Determine the [x, y] coordinate at the center of the cell enclosing the given text.  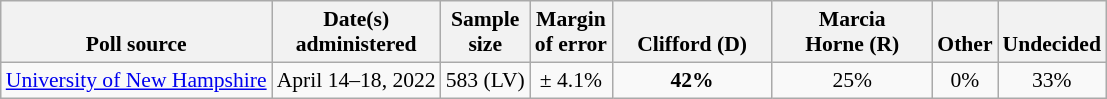
Poll source [136, 32]
Marginof error [571, 32]
± 4.1% [571, 80]
MarciaHorne (R) [852, 32]
583 (LV) [486, 80]
Date(s)administered [356, 32]
25% [852, 80]
Undecided [1052, 32]
University of New Hampshire [136, 80]
April 14–18, 2022 [356, 80]
0% [964, 80]
Other [964, 32]
Clifford (D) [692, 32]
42% [692, 80]
Samplesize [486, 32]
33% [1052, 80]
